For the text-containing cell, return its midpoint in (X, Y) coordinate format. 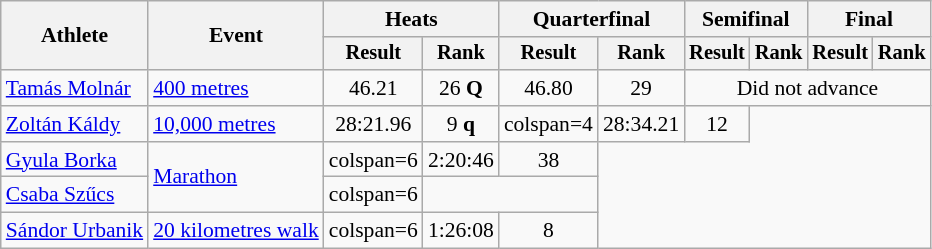
10,000 metres (236, 124)
Did not advance (807, 88)
28:34.21 (641, 124)
20 kilometres walk (236, 231)
Sándor Urbanik (74, 231)
26 Q (461, 88)
Marathon (236, 178)
38 (548, 160)
Athlete (74, 36)
Heats (412, 19)
Quarterfinal (592, 19)
29 (641, 88)
8 (548, 231)
Semifinal (746, 19)
12 (717, 124)
Final (868, 19)
Csaba Szűcs (74, 195)
2:20:46 (461, 160)
28:21.96 (374, 124)
Event (236, 36)
Gyula Borka (74, 160)
Zoltán Káldy (74, 124)
46.21 (374, 88)
1:26:08 (461, 231)
colspan=4 (548, 124)
Tamás Molnár (74, 88)
9 q (461, 124)
400 metres (236, 88)
46.80 (548, 88)
